Return (x, y) of the center of cell containing provided text 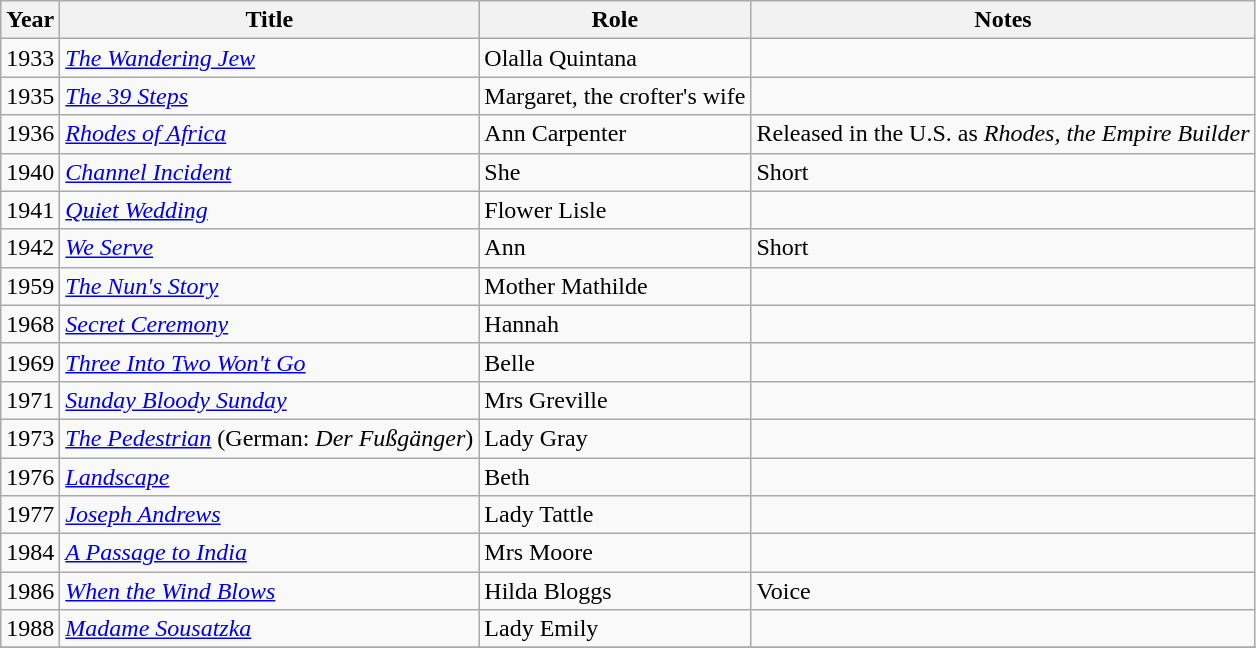
When the Wind Blows (270, 591)
Voice (1003, 591)
1976 (30, 477)
1984 (30, 553)
1973 (30, 438)
Mother Mathilde (615, 286)
Lady Tattle (615, 515)
We Serve (270, 248)
1959 (30, 286)
Olalla Quintana (615, 58)
1968 (30, 324)
Year (30, 20)
Three Into Two Won't Go (270, 362)
Margaret, the crofter's wife (615, 96)
Mrs Moore (615, 553)
Rhodes of Africa (270, 134)
Beth (615, 477)
1971 (30, 400)
Flower Lisle (615, 210)
Lady Emily (615, 629)
The Wandering Jew (270, 58)
1942 (30, 248)
1977 (30, 515)
Title (270, 20)
Hannah (615, 324)
Lady Gray (615, 438)
Role (615, 20)
Quiet Wedding (270, 210)
Notes (1003, 20)
Joseph Andrews (270, 515)
1986 (30, 591)
1940 (30, 172)
Madame Sousatzka (270, 629)
The Pedestrian (German: Der Fußgänger) (270, 438)
Secret Ceremony (270, 324)
Released in the U.S. as Rhodes, the Empire Builder (1003, 134)
1933 (30, 58)
Channel Incident (270, 172)
1936 (30, 134)
1969 (30, 362)
She (615, 172)
1935 (30, 96)
The Nun's Story (270, 286)
1988 (30, 629)
Mrs Greville (615, 400)
Landscape (270, 477)
Sunday Bloody Sunday (270, 400)
Hilda Bloggs (615, 591)
The 39 Steps (270, 96)
Ann Carpenter (615, 134)
Belle (615, 362)
A Passage to India (270, 553)
1941 (30, 210)
Ann (615, 248)
